Provide the [x, y] coordinate of the cell's center where the given text is located.  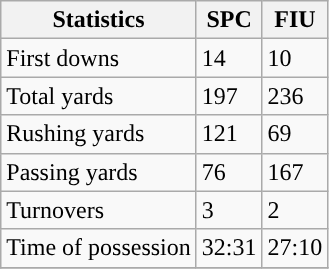
32:31 [229, 248]
First downs [99, 58]
14 [229, 58]
121 [229, 134]
69 [295, 134]
SPC [229, 20]
Time of possession [99, 248]
Total yards [99, 96]
167 [295, 172]
Turnovers [99, 210]
Rushing yards [99, 134]
Statistics [99, 20]
3 [229, 210]
10 [295, 58]
236 [295, 96]
27:10 [295, 248]
197 [229, 96]
FIU [295, 20]
Passing yards [99, 172]
2 [295, 210]
76 [229, 172]
